Provide the (x, y) coordinate of the cell's center where the given text is located.  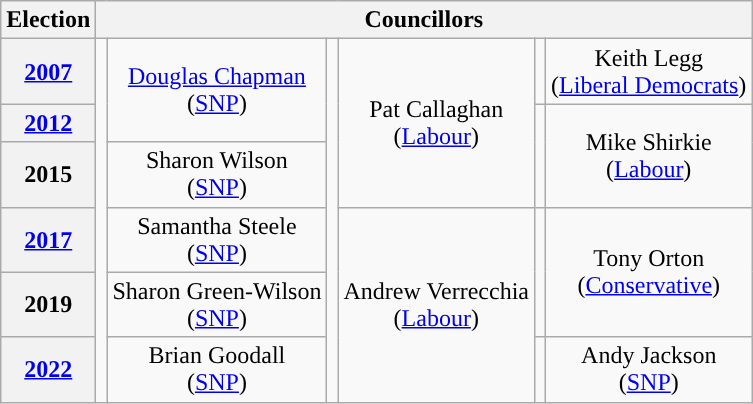
2015 (48, 174)
2007 (48, 72)
2012 (48, 123)
Douglas Chapman(SNP) (217, 90)
2017 (48, 240)
Sharon Green-Wilson(SNP) (217, 304)
Tony Orton(Conservative) (649, 272)
2022 (48, 370)
Sharon Wilson(SNP) (217, 174)
Andy Jackson(SNP) (649, 370)
Election (48, 20)
Samantha Steele(SNP) (217, 240)
Brian Goodall(SNP) (217, 370)
Pat Callaghan(Labour) (436, 123)
Councillors (424, 20)
Mike Shirkie(Labour) (649, 156)
2019 (48, 304)
Keith Legg(Liberal Democrats) (649, 72)
Andrew Verrecchia(Labour) (436, 304)
